Find where the given text appears and provide that cell's center as [x, y] coordinate. 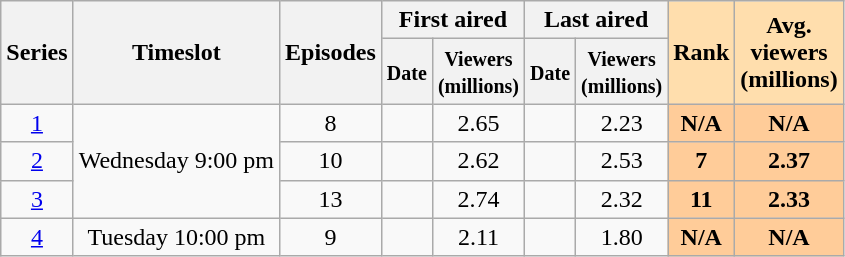
13 [331, 199]
11 [702, 199]
Rank [702, 52]
Wednesday 9:00 pm [176, 161]
2.74 [478, 199]
9 [331, 237]
Last aired [596, 20]
7 [702, 161]
2.37 [789, 161]
4 [37, 237]
2.65 [478, 123]
2.53 [622, 161]
Avg. viewers (millions) [789, 52]
8 [331, 123]
2.32 [622, 199]
2.62 [478, 161]
1 [37, 123]
Timeslot [176, 52]
First aired [452, 20]
Tuesday 10:00 pm [176, 237]
Episodes [331, 52]
2.23 [622, 123]
2.33 [789, 199]
2 [37, 161]
3 [37, 199]
1.80 [622, 237]
10 [331, 161]
2.11 [478, 237]
Series [37, 52]
